Scan for the cell matching the given text and deliver its (X, Y) coordinate at center. 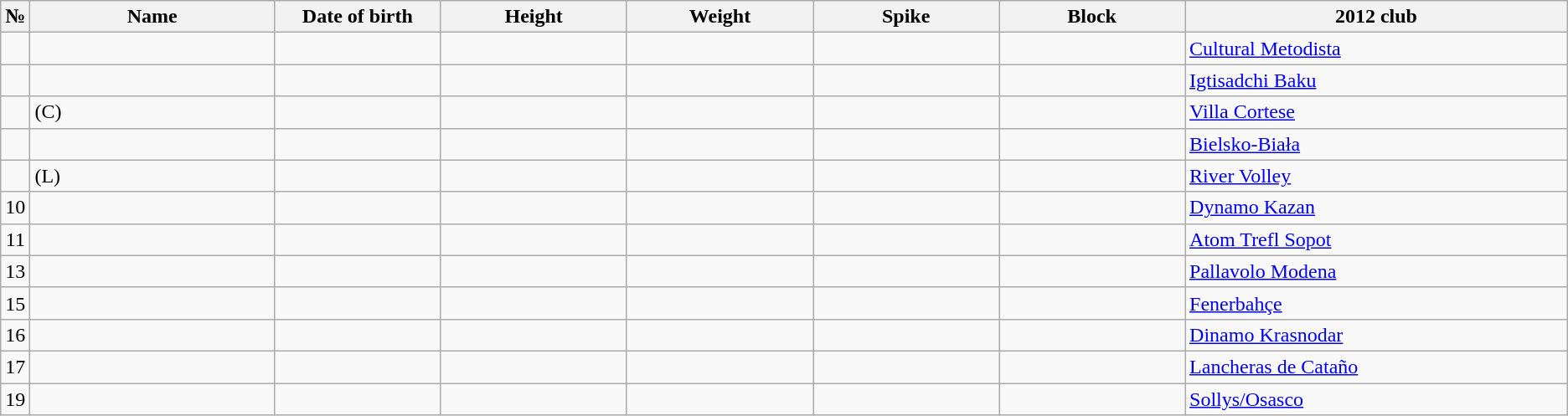
Lancheras de Cataño (1377, 367)
Block (1092, 17)
2012 club (1377, 17)
Fenerbahçe (1377, 303)
Sollys/Osasco (1377, 399)
Date of birth (358, 17)
11 (15, 239)
19 (15, 399)
Atom Trefl Sopot (1377, 239)
Height (534, 17)
(C) (152, 112)
10 (15, 208)
(L) (152, 176)
Igtisadchi Baku (1377, 80)
Dinamo Krasnodar (1377, 335)
Cultural Metodista (1377, 49)
Dynamo Kazan (1377, 208)
№ (15, 17)
River Volley (1377, 176)
Spike (906, 17)
16 (15, 335)
15 (15, 303)
13 (15, 271)
Villa Cortese (1377, 112)
Weight (720, 17)
Bielsko-Biała (1377, 144)
Pallavolo Modena (1377, 271)
17 (15, 367)
Name (152, 17)
